Scan for the cell matching the given text and deliver its [X, Y] coordinate at center. 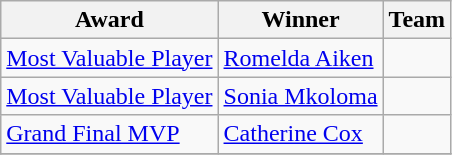
Sonia Mkoloma [300, 96]
Grand Final MVP [110, 134]
Award [110, 20]
Team [417, 20]
Catherine Cox [300, 134]
Romelda Aiken [300, 58]
Winner [300, 20]
